Return the (X, Y) coordinate for the center point of the cell that contains the specified text.  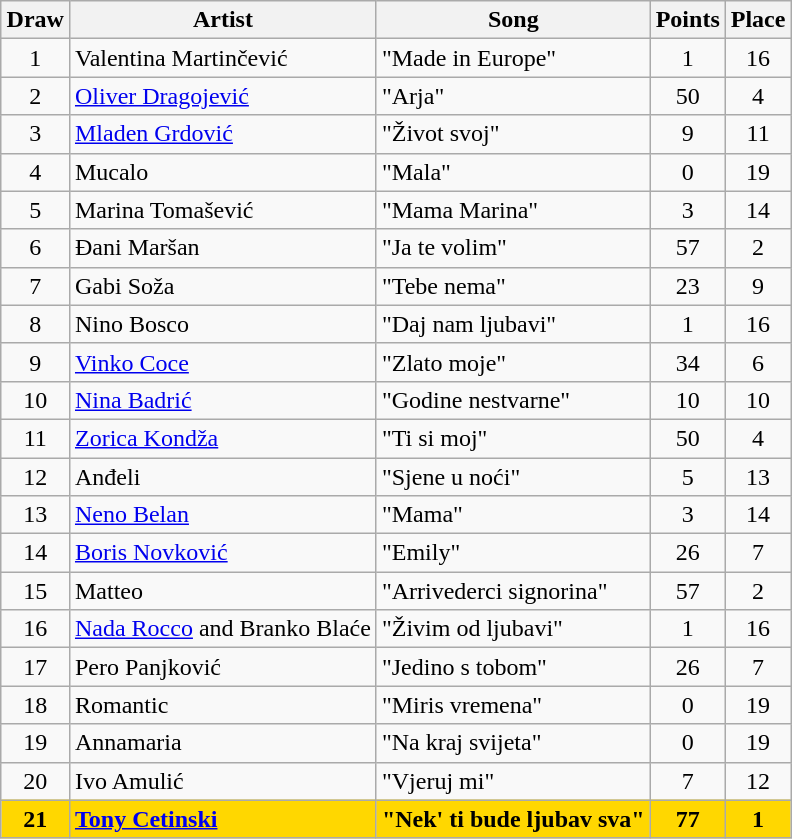
Tony Cetinski (222, 819)
Points (688, 20)
Draw (35, 20)
"Život svoj" (513, 134)
17 (35, 667)
20 (35, 781)
"Mama" (513, 515)
23 (688, 286)
Vinko Coce (222, 362)
"Arja" (513, 96)
34 (688, 362)
77 (688, 819)
Ivo Amulić (222, 781)
Matteo (222, 591)
Neno Belan (222, 515)
"Na kraj svijeta" (513, 743)
Zorica Kondža (222, 438)
15 (35, 591)
"Jedino s tobom" (513, 667)
"Sjene u noći" (513, 477)
Annamaria (222, 743)
Mucalo (222, 172)
Oliver Dragojević (222, 96)
Pero Panjković (222, 667)
8 (35, 324)
"Mala" (513, 172)
Romantic (222, 705)
"Ja te volim" (513, 248)
"Ti si moj" (513, 438)
Mladen Grdović (222, 134)
Nina Badrić (222, 400)
Nada Rocco and Branko Blaće (222, 629)
"Miris vremena" (513, 705)
Anđeli (222, 477)
"Vjeruj mi" (513, 781)
"Made in Europe" (513, 58)
Nino Bosco (222, 324)
"Emily" (513, 553)
Valentina Martinčević (222, 58)
Marina Tomašević (222, 210)
18 (35, 705)
"Zlato moje" (513, 362)
Đani Maršan (222, 248)
Artist (222, 20)
Boris Novković (222, 553)
Song (513, 20)
"Živim od ljubavi" (513, 629)
"Nek' ti bude ljubav sva" (513, 819)
Place (758, 20)
"Tebe nema" (513, 286)
"Godine nestvarne" (513, 400)
21 (35, 819)
"Mama Marina" (513, 210)
"Arrivederci signorina" (513, 591)
"Daj nam ljubavi" (513, 324)
Gabi Soža (222, 286)
